Search for the cell housing the specified text and yield its (X, Y) center coordinate. 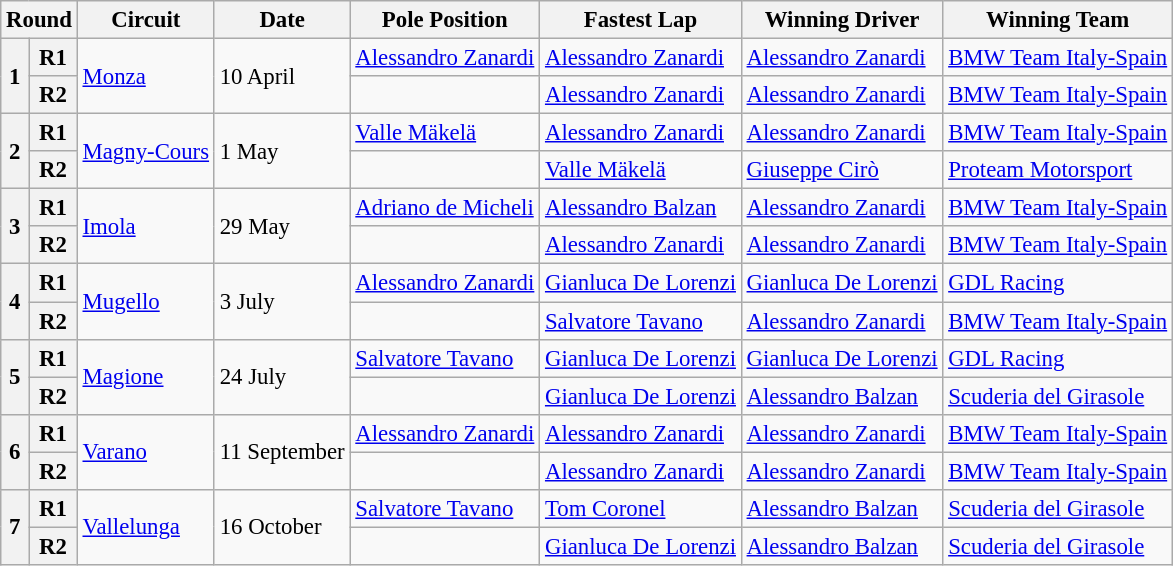
1 May (282, 152)
3 July (282, 302)
29 May (282, 226)
Adriano de Micheli (445, 208)
7 (15, 528)
Imola (146, 226)
Fastest Lap (641, 20)
Round (39, 20)
Proteam Motorsport (1058, 170)
5 (15, 376)
16 October (282, 528)
Magny-Cours (146, 152)
Giuseppe Cirò (842, 170)
1 (15, 76)
6 (15, 452)
24 July (282, 376)
Mugello (146, 302)
Winning Team (1058, 20)
Winning Driver (842, 20)
Pole Position (445, 20)
11 September (282, 452)
10 April (282, 76)
Circuit (146, 20)
Varano (146, 452)
4 (15, 302)
3 (15, 226)
Date (282, 20)
Tom Coronel (641, 509)
2 (15, 152)
Monza (146, 76)
Magione (146, 376)
Vallelunga (146, 528)
